Identify which cell holds the provided text, then report its [X, Y] central coordinate. 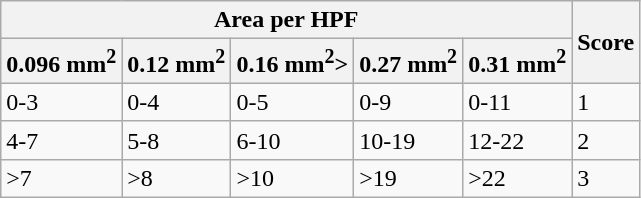
0.16 mm2> [292, 62]
0-4 [176, 102]
0.12 mm2 [176, 62]
0-5 [292, 102]
0.096 mm2 [62, 62]
10-19 [408, 140]
4-7 [62, 140]
>8 [176, 178]
5-8 [176, 140]
2 [606, 140]
1 [606, 102]
Score [606, 42]
0-9 [408, 102]
0-11 [518, 102]
12-22 [518, 140]
0-3 [62, 102]
0.31 mm2 [518, 62]
>10 [292, 178]
0.27 mm2 [408, 62]
Area per HPF [286, 20]
>22 [518, 178]
6-10 [292, 140]
3 [606, 178]
>19 [408, 178]
>7 [62, 178]
